Determine the [X, Y] coordinate at the center of the cell enclosing the given text.  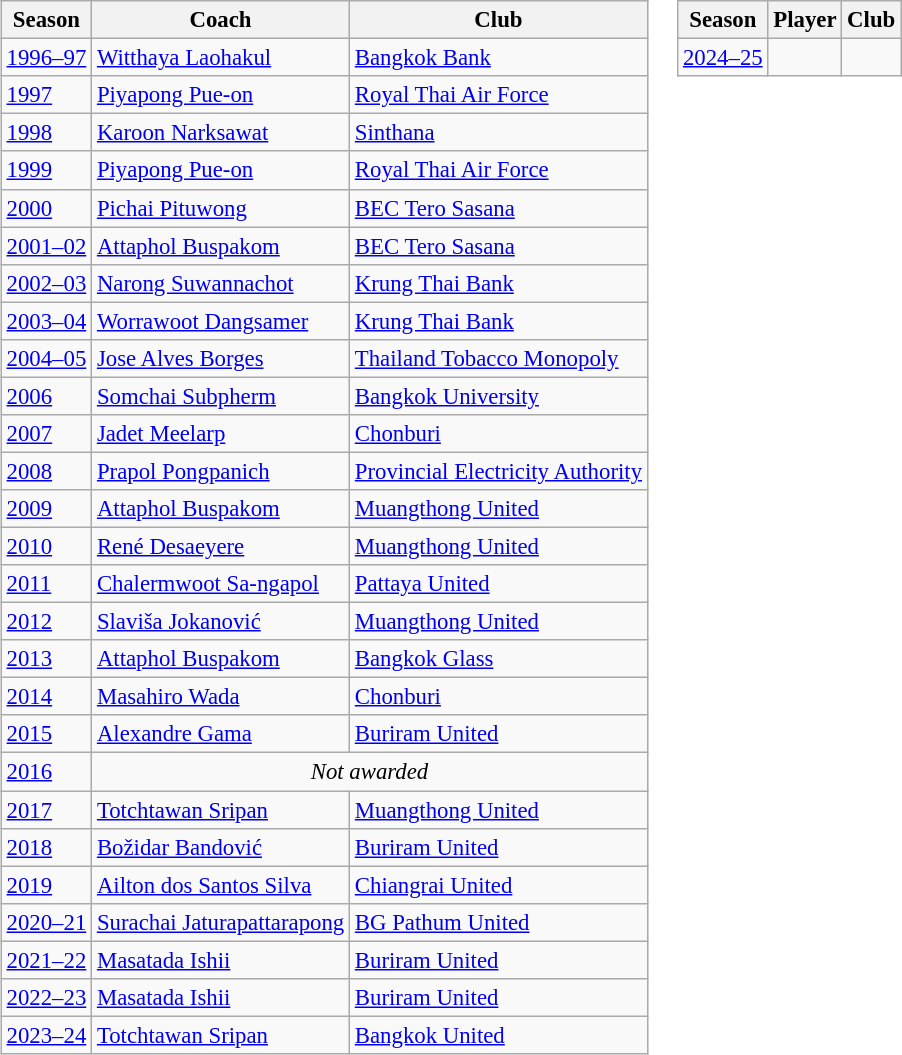
2021–22 [46, 960]
Bangkok Bank [499, 58]
2010 [46, 546]
Masahiro Wada [221, 697]
Bangkok University [499, 396]
2020–21 [46, 922]
Chalermwoot Sa-ngapol [221, 584]
Pichai Pituwong [221, 208]
Ailton dos Santos Silva [221, 885]
Jose Alves Borges [221, 358]
Provincial Electricity Authority [499, 471]
Chiangrai United [499, 885]
Not awarded [370, 772]
Božidar Bandović [221, 847]
Slaviša Jokanović [221, 622]
René Desaeyere [221, 546]
Prapol Pongpanich [221, 471]
2001–02 [46, 246]
2008 [46, 471]
2007 [46, 434]
2016 [46, 772]
2015 [46, 734]
2023–24 [46, 1035]
2017 [46, 809]
Witthaya Laohakul [221, 58]
Surachai Jaturapattarapong [221, 922]
1996–97 [46, 58]
Coach [221, 20]
Karoon Narksawat [221, 133]
2011 [46, 584]
1999 [46, 170]
Somchai Subpherm [221, 396]
2024–25 [723, 58]
Jadet Meelarp [221, 434]
2022–23 [46, 997]
2013 [46, 659]
2019 [46, 885]
Player [805, 20]
2012 [46, 622]
1998 [46, 133]
Bangkok Glass [499, 659]
Pattaya United [499, 584]
Sinthana [499, 133]
Worrawoot Dangsamer [221, 321]
Bangkok United [499, 1035]
2002–03 [46, 283]
2003–04 [46, 321]
Thailand Tobacco Monopoly [499, 358]
1997 [46, 95]
2004–05 [46, 358]
BG Pathum United [499, 922]
2006 [46, 396]
2009 [46, 509]
2000 [46, 208]
Alexandre Gama [221, 734]
2018 [46, 847]
Narong Suwannachot [221, 283]
2014 [46, 697]
